Locate the cell with the specified text and output its [X, Y] center coordinate. 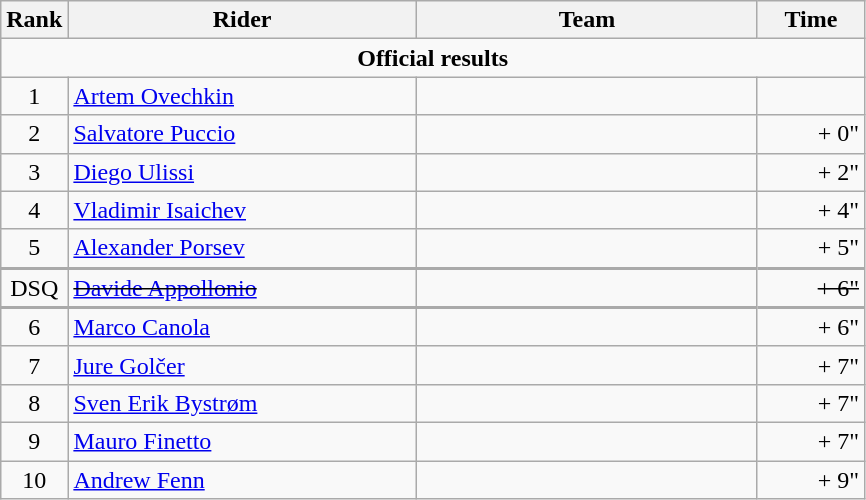
Salvatore Puccio [242, 134]
Rank [34, 20]
8 [34, 403]
Artem Ovechkin [242, 96]
3 [34, 172]
Team [586, 20]
Mauro Finetto [242, 441]
Davide Appollonio [242, 288]
Diego Ulissi [242, 172]
Official results [433, 58]
9 [34, 441]
5 [34, 248]
1 [34, 96]
Rider [242, 20]
+ 5" [810, 248]
Marco Canola [242, 328]
2 [34, 134]
10 [34, 479]
Vladimir Isaichev [242, 210]
4 [34, 210]
Sven Erik Bystrøm [242, 403]
Alexander Porsev [242, 248]
+ 0" [810, 134]
+ 4" [810, 210]
7 [34, 365]
+ 2" [810, 172]
6 [34, 328]
Jure Golčer [242, 365]
Andrew Fenn [242, 479]
DSQ [34, 288]
+ 9" [810, 479]
Time [810, 20]
